For the text-containing cell, return its midpoint in [X, Y] coordinate format. 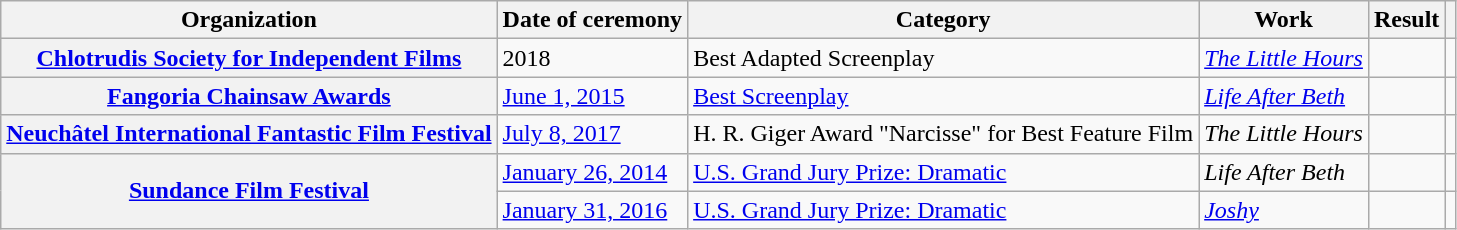
Result [1406, 20]
H. R. Giger Award "Narcisse" for Best Feature Film [944, 134]
Organization [249, 20]
Joshy [1284, 210]
Chlotrudis Society for Independent Films [249, 58]
Neuchâtel International Fantastic Film Festival [249, 134]
2018 [592, 58]
July 8, 2017 [592, 134]
June 1, 2015 [592, 96]
Sundance Film Festival [249, 191]
Work [1284, 20]
January 26, 2014 [592, 172]
Best Screenplay [944, 96]
January 31, 2016 [592, 210]
Date of ceremony [592, 20]
Best Adapted Screenplay [944, 58]
Fangoria Chainsaw Awards [249, 96]
Category [944, 20]
